Pinpoint the cell where the given text exists, returning its [x, y] midpoint coordinate. 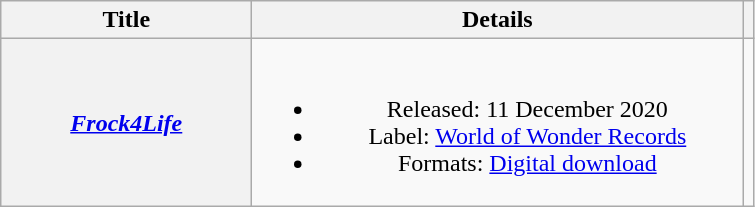
Released: 11 December 2020Label: World of Wonder RecordsFormats: Digital download [498, 122]
Frock4Life [126, 122]
Details [498, 20]
Title [126, 20]
